Provide the [x, y] coordinate of the cell's center where the given text is located.  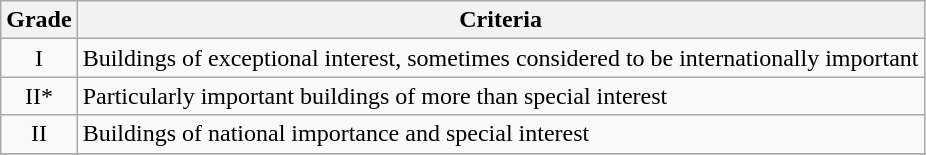
II [39, 134]
II* [39, 96]
Buildings of national importance and special interest [500, 134]
Criteria [500, 20]
Particularly important buildings of more than special interest [500, 96]
Buildings of exceptional interest, sometimes considered to be internationally important [500, 58]
I [39, 58]
Grade [39, 20]
